Determine the (x, y) coordinate at the center of the cell enclosing the given text.  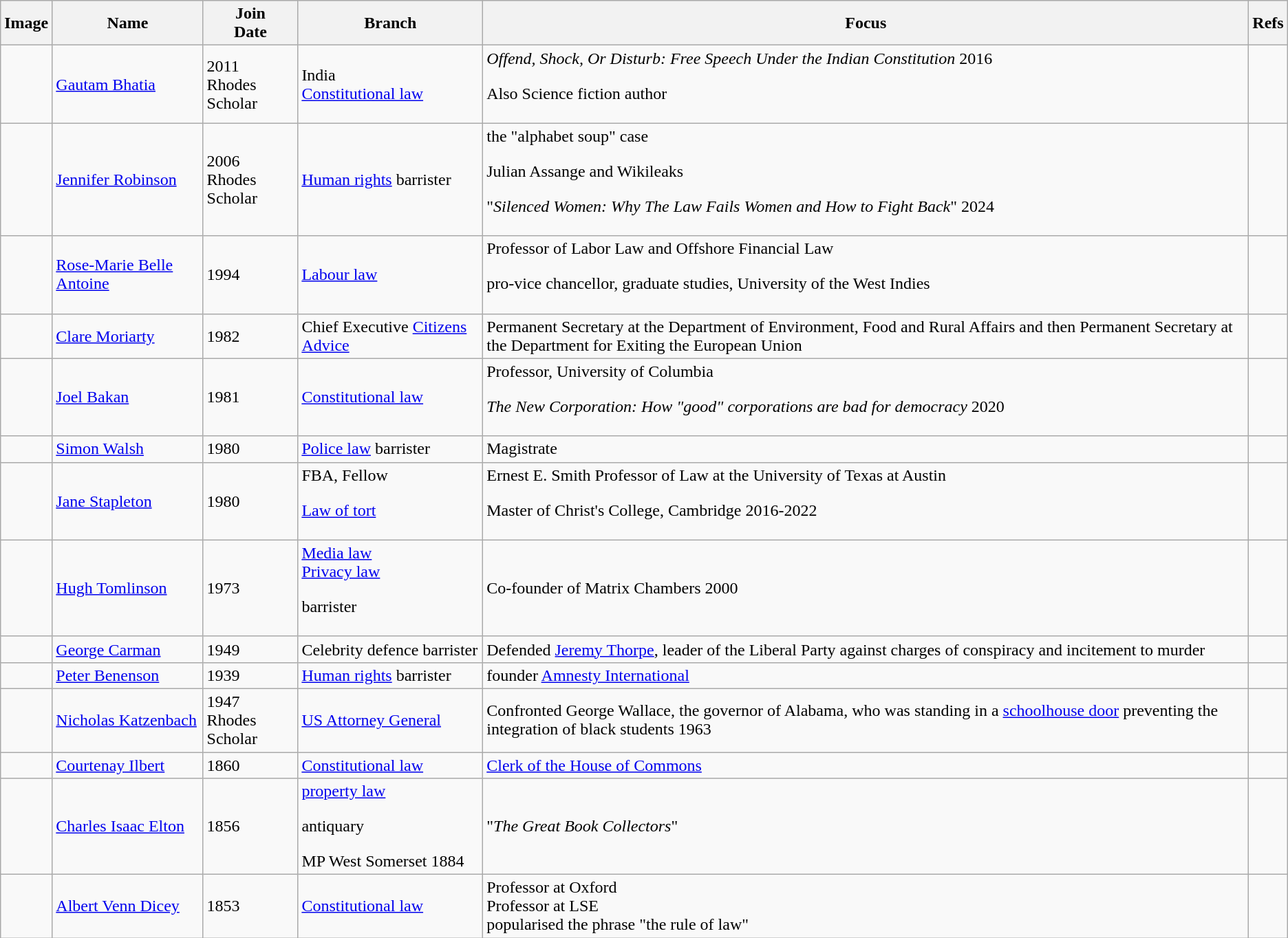
"The Great Book Collectors" (866, 827)
Clerk of the House of Commons (866, 765)
property lawantiquaryMP West Somerset 1884 (391, 827)
Rose-Marie Belle Antoine (128, 275)
1939 (250, 675)
Peter Benenson (128, 675)
Nicholas Katzenbach (128, 720)
Media lawPrivacy lawbarrister (391, 588)
the "alphabet soup" caseJulian Assange and Wikileaks"Silenced Women: Why The Law Fails Women and How to Fight Back" 2024 (866, 179)
Branch (391, 23)
1856 (250, 827)
Confronted George Wallace, the governor of Alabama, who was standing in a schoolhouse door preventing the integration of black students 1963 (866, 720)
India Constitutional law (391, 84)
Ernest E. Smith Professor of Law at the University of Texas at AustinMaster of Christ's College, Cambridge 2016-2022 (866, 501)
Professor of Labor Law and Offshore Financial Lawpro-vice chancellor, graduate studies, University of the West Indies (866, 275)
1994 (250, 275)
1973 (250, 588)
Charles Isaac Elton (128, 827)
Focus (866, 23)
1981 (250, 397)
Offend, Shock, Or Disturb: Free Speech Under the Indian Constitution 2016Also Science fiction author (866, 84)
Jennifer Robinson (128, 179)
Clare Moriarty (128, 336)
Joel Bakan (128, 397)
Magistrate (866, 449)
US Attorney General (391, 720)
Jane Stapleton (128, 501)
founder Amnesty International (866, 675)
Co-founder of Matrix Chambers 2000 (866, 588)
Albert Venn Dicey (128, 906)
Labour law (391, 275)
Simon Walsh (128, 449)
2011Rhodes Scholar (250, 84)
1982 (250, 336)
Refs (1268, 23)
Professor, University of ColumbiaThe New Corporation: How "good" corporations are bad for democracy 2020 (866, 397)
Chief Executive Citizens Advice (391, 336)
FBA, FellowLaw of tort (391, 501)
Celebrity defence barrister (391, 649)
2006Rhodes Scholar (250, 179)
1949 (250, 649)
Defended Jeremy Thorpe, leader of the Liberal Party against charges of conspiracy and incitement to murder (866, 649)
Police law barrister (391, 449)
Professor at OxfordProfessor at LSEpopularised the phrase "the rule of law" (866, 906)
Gautam Bhatia (128, 84)
Image (26, 23)
George Carman (128, 649)
1860 (250, 765)
Hugh Tomlinson (128, 588)
1853 (250, 906)
1947Rhodes Scholar (250, 720)
Name (128, 23)
Courtenay Ilbert (128, 765)
JoinDate (250, 23)
